For the text-containing cell, return its midpoint in [X, Y] coordinate format. 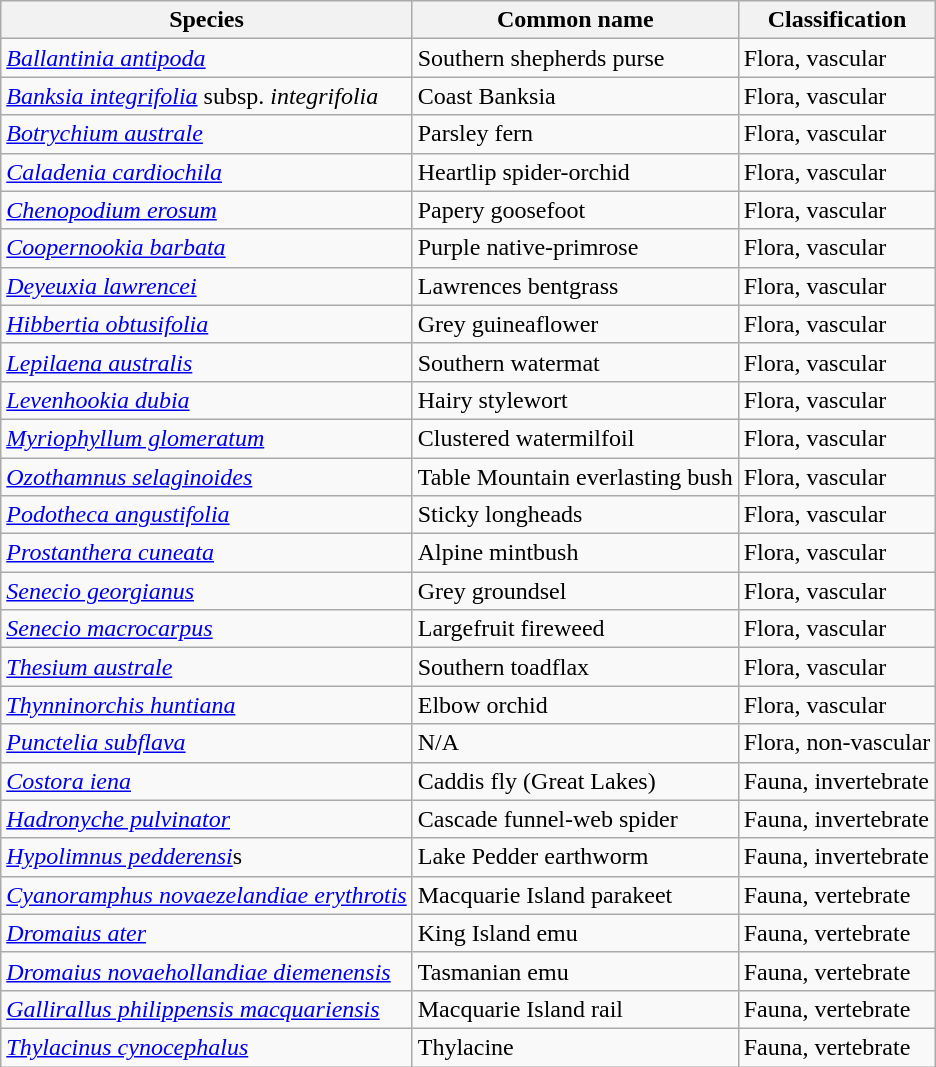
Alpine mintbush [575, 553]
Cyanoramphus novaezelandiae erythrotis [206, 895]
Elbow orchid [575, 705]
Botrychium australe [206, 134]
Clustered watermilfoil [575, 438]
King Island emu [575, 933]
Grey groundsel [575, 591]
Thynninorchis huntiana [206, 705]
Ballantinia antipoda [206, 58]
Sticky longheads [575, 515]
Papery goosefoot [575, 210]
Lake Pedder earthworm [575, 857]
Banksia integrifolia subsp. integrifolia [206, 96]
Thesium australe [206, 667]
Prostanthera cuneata [206, 553]
Dromaius novaehollandiae diemenensis [206, 971]
Deyeuxia lawrencei [206, 286]
Myriophyllum glomeratum [206, 438]
Macquarie Island rail [575, 1009]
Ozothamnus selaginoides [206, 477]
Caladenia cardiochila [206, 172]
Coast Banksia [575, 96]
N/A [575, 743]
Cascade funnel-web spider [575, 819]
Macquarie Island parakeet [575, 895]
Hypolimnus pedderensis [206, 857]
Senecio georgianus [206, 591]
Flora, non-vascular [837, 743]
Caddis fly (Great Lakes) [575, 781]
Southern watermat [575, 362]
Coopernookia barbata [206, 248]
Tasmanian emu [575, 971]
Chenopodium erosum [206, 210]
Southern toadflax [575, 667]
Lepilaena australis [206, 362]
Dromaius ater [206, 933]
Parsley fern [575, 134]
Species [206, 20]
Punctelia subflava [206, 743]
Levenhookia dubia [206, 400]
Table Mountain everlasting bush [575, 477]
Podotheca angustifolia [206, 515]
Largefruit fireweed [575, 629]
Hadronyche pulvinator [206, 819]
Hairy stylewort [575, 400]
Grey guineaflower [575, 324]
Lawrences bentgrass [575, 286]
Thylacinus cynocephalus [206, 1047]
Senecio macrocarpus [206, 629]
Common name [575, 20]
Southern shepherds purse [575, 58]
Gallirallus philippensis macquariensis [206, 1009]
Thylacine [575, 1047]
Heartlip spider-orchid [575, 172]
Hibbertia obtusifolia [206, 324]
Purple native-primrose [575, 248]
Classification [837, 20]
Costora iena [206, 781]
